Find where the given text appears and provide that cell's center as (x, y) coordinate. 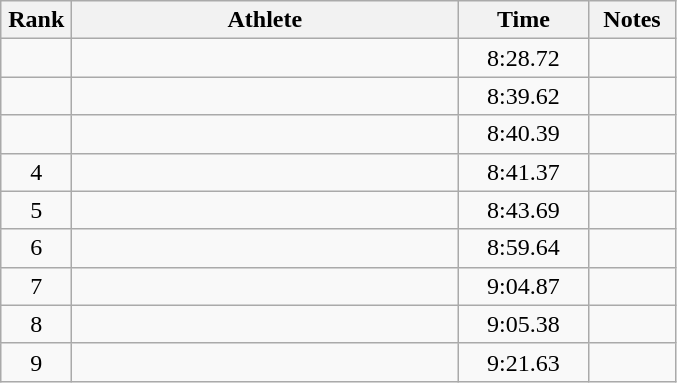
8:43.69 (524, 210)
8 (36, 324)
9:21.63 (524, 362)
8:40.39 (524, 134)
Notes (632, 20)
8:28.72 (524, 58)
Rank (36, 20)
9:05.38 (524, 324)
9 (36, 362)
4 (36, 172)
6 (36, 248)
8:41.37 (524, 172)
Time (524, 20)
8:39.62 (524, 96)
9:04.87 (524, 286)
7 (36, 286)
8:59.64 (524, 248)
Athlete (265, 20)
5 (36, 210)
